For the text-containing cell, return its midpoint in [X, Y] coordinate format. 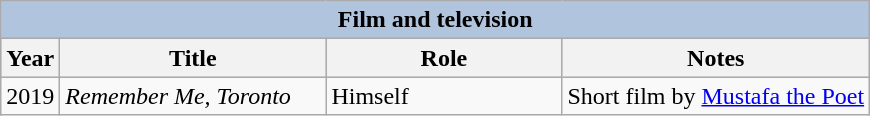
Himself [444, 96]
Title [193, 58]
Year [30, 58]
Notes [716, 58]
2019 [30, 96]
Role [444, 58]
Remember Me, Toronto [193, 96]
Film and television [436, 20]
Short film by Mustafa the Poet [716, 96]
